Scan for the cell matching the given text and deliver its [x, y] coordinate at center. 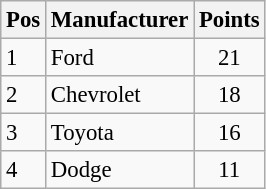
Points [230, 20]
16 [230, 133]
1 [24, 58]
Toyota [120, 133]
Chevrolet [120, 95]
21 [230, 58]
Ford [120, 58]
11 [230, 170]
Dodge [120, 170]
Manufacturer [120, 20]
3 [24, 133]
Pos [24, 20]
2 [24, 95]
18 [230, 95]
4 [24, 170]
